From the cell containing the given text, extract its center point as [x, y] coordinate. 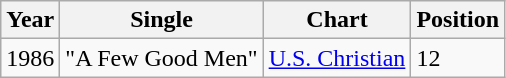
Chart [337, 20]
1986 [30, 58]
U.S. Christian [337, 58]
"A Few Good Men" [162, 58]
Position [458, 20]
12 [458, 58]
Year [30, 20]
Single [162, 20]
